Determine the [X, Y] coordinate at the center of the cell enclosing the given text.  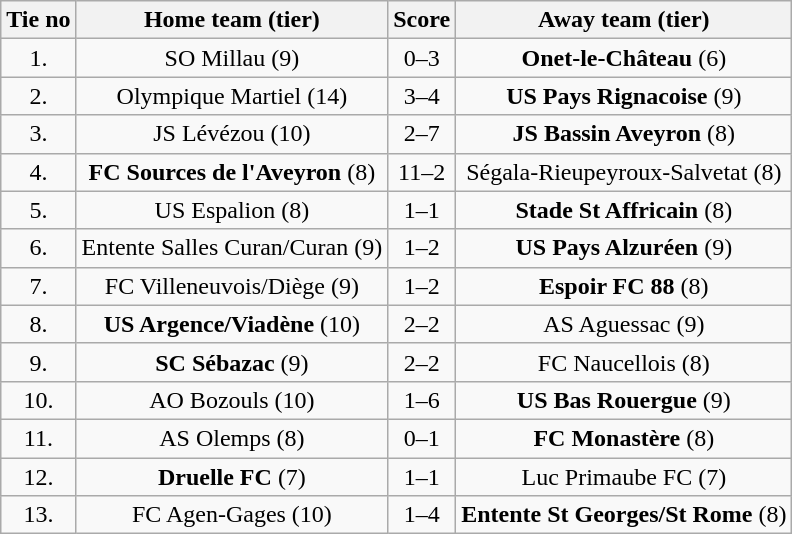
7. [38, 286]
AO Bozouls (10) [232, 400]
SC Sébazac (9) [232, 362]
11–2 [422, 172]
FC Monastère (8) [624, 438]
JS Lévézou (10) [232, 134]
FC Naucellois (8) [624, 362]
Score [422, 20]
Away team (tier) [624, 20]
Druelle FC (7) [232, 477]
Entente St Georges/St Rome (8) [624, 515]
SO Millau (9) [232, 58]
0–3 [422, 58]
9. [38, 362]
Stade St Affricain (8) [624, 210]
6. [38, 248]
US Pays Alzuréen (9) [624, 248]
Olympique Martiel (14) [232, 96]
0–1 [422, 438]
12. [38, 477]
1–6 [422, 400]
Ségala-Rieupeyroux-Salvetat (8) [624, 172]
FC Sources de l'Aveyron (8) [232, 172]
US Pays Rignacoise (9) [624, 96]
2. [38, 96]
FC Villeneuvois/Diège (9) [232, 286]
4. [38, 172]
11. [38, 438]
8. [38, 324]
Onet-le-Château (6) [624, 58]
US Bas Rouergue (9) [624, 400]
Espoir FC 88 (8) [624, 286]
3. [38, 134]
1. [38, 58]
US Argence/Viadène (10) [232, 324]
3–4 [422, 96]
Home team (tier) [232, 20]
2–7 [422, 134]
Entente Salles Curan/Curan (9) [232, 248]
13. [38, 515]
AS Aguessac (9) [624, 324]
Luc Primaube FC (7) [624, 477]
10. [38, 400]
FC Agen-Gages (10) [232, 515]
US Espalion (8) [232, 210]
AS Olemps (8) [232, 438]
JS Bassin Aveyron (8) [624, 134]
5. [38, 210]
1–4 [422, 515]
Tie no [38, 20]
